Provide the [x, y] coordinate of the cell's center where the given text is located.  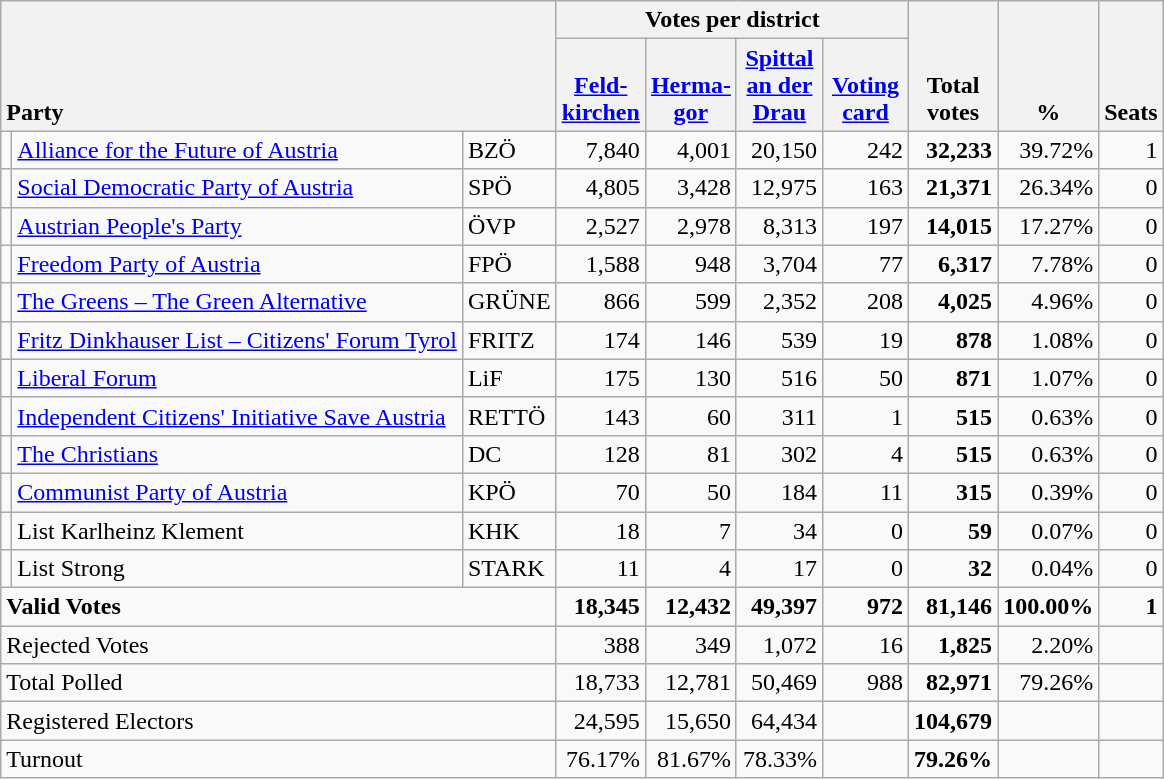
Votes per district [732, 20]
39.72% [1048, 150]
0.04% [1048, 569]
20,150 [779, 150]
17.27% [1048, 226]
866 [600, 302]
81.67% [690, 759]
7.78% [1048, 264]
2.20% [1048, 645]
1,825 [954, 645]
878 [954, 340]
516 [779, 378]
Liberal Forum [238, 378]
388 [600, 645]
34 [779, 531]
349 [690, 645]
Total Polled [278, 683]
81,146 [954, 607]
14,015 [954, 226]
DC [509, 454]
242 [865, 150]
1,072 [779, 645]
Turnout [278, 759]
100.00% [1048, 607]
82,971 [954, 683]
16 [865, 645]
12,432 [690, 607]
STARK [509, 569]
26.34% [1048, 188]
Spittalan derDrau [779, 85]
988 [865, 683]
Fritz Dinkhauser List – Citizens' Forum Tyrol [238, 340]
871 [954, 378]
4,001 [690, 150]
0.39% [1048, 492]
1.08% [1048, 340]
FRITZ [509, 340]
% [1048, 66]
Austrian People's Party [238, 226]
49,397 [779, 607]
Party [278, 66]
197 [865, 226]
184 [779, 492]
17 [779, 569]
146 [690, 340]
64,434 [779, 721]
60 [690, 416]
ÖVP [509, 226]
Independent Citizens' Initiative Save Austria [238, 416]
BZÖ [509, 150]
163 [865, 188]
174 [600, 340]
3,704 [779, 264]
Totalvotes [954, 66]
18,345 [600, 607]
143 [600, 416]
8,313 [779, 226]
RETTÖ [509, 416]
311 [779, 416]
1,588 [600, 264]
208 [865, 302]
KHK [509, 531]
81 [690, 454]
77 [865, 264]
4,805 [600, 188]
24,595 [600, 721]
21,371 [954, 188]
4,025 [954, 302]
2,527 [600, 226]
The Greens – The Green Alternative [238, 302]
599 [690, 302]
32 [954, 569]
18,733 [600, 683]
12,781 [690, 683]
130 [690, 378]
59 [954, 531]
KPÖ [509, 492]
Votingcard [865, 85]
Valid Votes [278, 607]
972 [865, 607]
1.07% [1048, 378]
3,428 [690, 188]
Rejected Votes [278, 645]
175 [600, 378]
The Christians [238, 454]
32,233 [954, 150]
2,978 [690, 226]
18 [600, 531]
7 [690, 531]
104,679 [954, 721]
302 [779, 454]
Feld-kirchen [600, 85]
315 [954, 492]
4.96% [1048, 302]
50,469 [779, 683]
70 [600, 492]
LiF [509, 378]
6,317 [954, 264]
Herma-gor [690, 85]
19 [865, 340]
128 [600, 454]
Social Democratic Party of Austria [238, 188]
12,975 [779, 188]
76.17% [600, 759]
Alliance for the Future of Austria [238, 150]
List Karlheinz Klement [238, 531]
15,650 [690, 721]
GRÜNE [509, 302]
List Strong [238, 569]
Communist Party of Austria [238, 492]
539 [779, 340]
Freedom Party of Austria [238, 264]
Registered Electors [278, 721]
0.07% [1048, 531]
Seats [1131, 66]
948 [690, 264]
FPÖ [509, 264]
2,352 [779, 302]
7,840 [600, 150]
78.33% [779, 759]
SPÖ [509, 188]
